Scan for the cell matching the given text and deliver its [X, Y] coordinate at center. 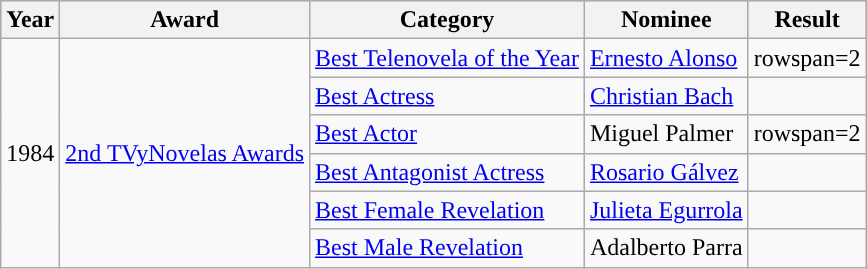
Best Antagonist Actress [448, 172]
Best Male Revelation [448, 248]
Best Actor [448, 134]
Miguel Palmer [666, 134]
Julieta Egurrola [666, 210]
Ernesto Alonso [666, 58]
Adalberto Parra [666, 248]
Award [185, 20]
2nd TVyNovelas Awards [185, 153]
Result [807, 20]
Category [448, 20]
Year [30, 20]
Rosario Gálvez [666, 172]
1984 [30, 153]
Best Actress [448, 96]
Nominee [666, 20]
Christian Bach [666, 96]
Best Female Revelation [448, 210]
Best Telenovela of the Year [448, 58]
